Find where the given text appears and provide that cell's center as [x, y] coordinate. 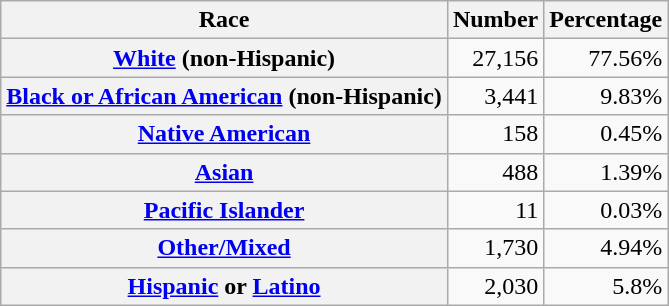
0.45% [606, 134]
Other/Mixed [224, 248]
Black or African American (non-Hispanic) [224, 96]
Hispanic or Latino [224, 286]
Native American [224, 134]
11 [495, 210]
White (non-Hispanic) [224, 58]
77.56% [606, 58]
Number [495, 20]
Percentage [606, 20]
3,441 [495, 96]
0.03% [606, 210]
Asian [224, 172]
27,156 [495, 58]
9.83% [606, 96]
4.94% [606, 248]
Pacific Islander [224, 210]
158 [495, 134]
1,730 [495, 248]
1.39% [606, 172]
2,030 [495, 286]
488 [495, 172]
Race [224, 20]
5.8% [606, 286]
